Search for the cell housing the specified text and yield its [x, y] center coordinate. 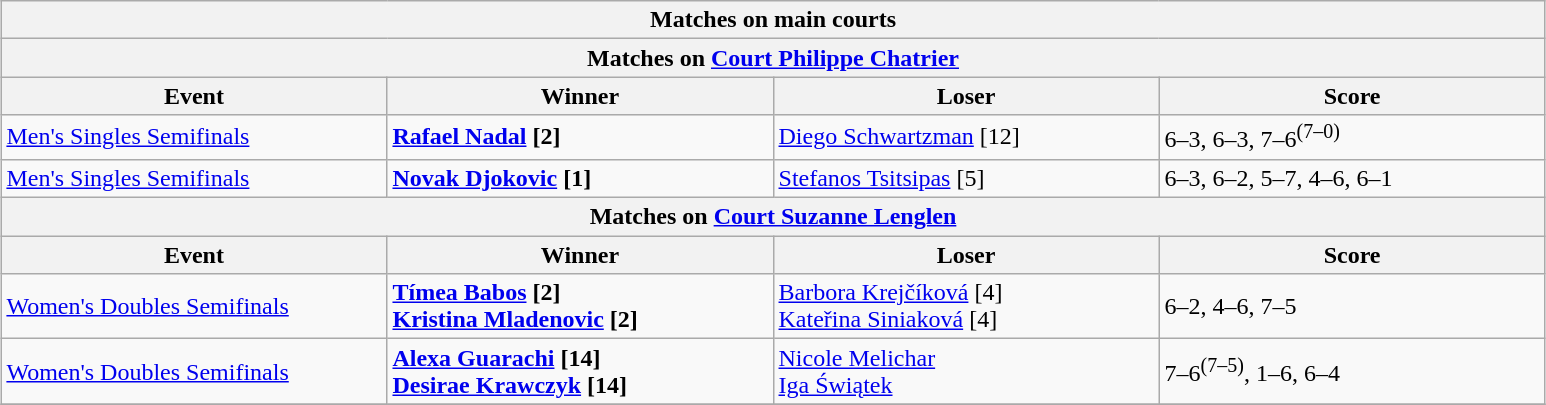
Matches on Court Philippe Chatrier [773, 58]
6–3, 6–3, 7–6(7–0) [1352, 138]
6–2, 4–6, 7–5 [1352, 306]
6–3, 6–2, 5–7, 4–6, 6–1 [1352, 178]
7–6(7–5), 1–6, 6–4 [1352, 372]
Alexa Guarachi [14] Desirae Krawczyk [14] [580, 372]
Diego Schwartzman [12] [966, 138]
Rafael Nadal [2] [580, 138]
Stefanos Tsitsipas [5] [966, 178]
Novak Djokovic [1] [580, 178]
Matches on Court Suzanne Lenglen [773, 217]
Barbora Krejčíková [4] Kateřina Siniaková [4] [966, 306]
Tímea Babos [2] Kristina Mladenovic [2] [580, 306]
Nicole Melichar Iga Świątek [966, 372]
Matches on main courts [773, 20]
